Return the [x, y] coordinate for the center point of the cell that contains the specified text.  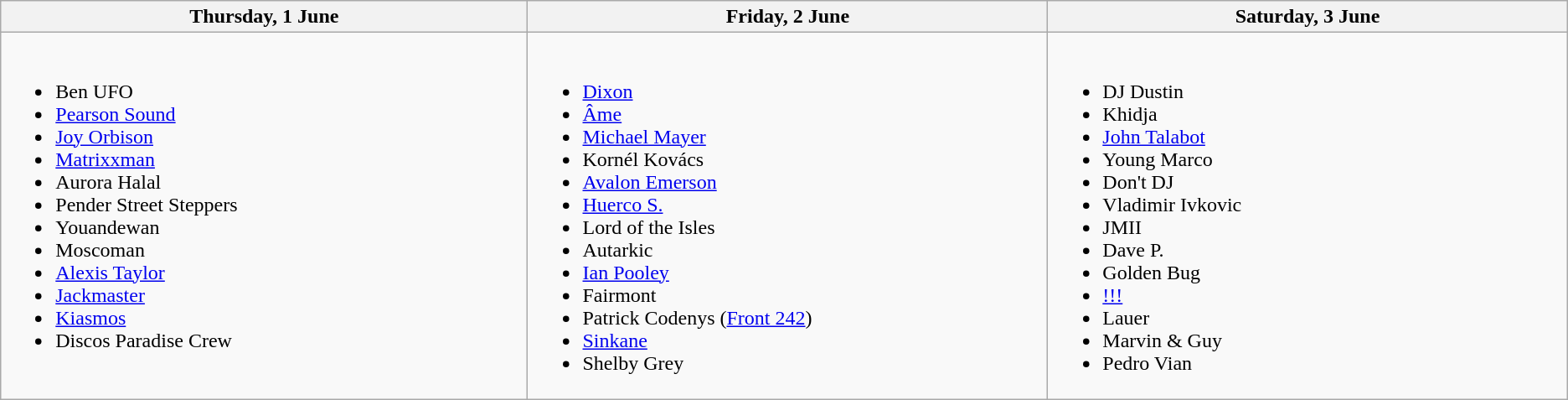
DixonÂmeMichael MayerKornél KovácsAvalon EmersonHuerco S.Lord of the IslesAutarkicIan PooleyFairmontPatrick Codenys (Front 242)SinkaneShelby Grey [787, 216]
DJ DustinKhidjaJohn TalabotYoung MarcoDon't DJVladimir IvkovicJMIIDave P.Golden Bug!!!LauerMarvin & GuyPedro Vian [1308, 216]
Friday, 2 June [787, 17]
Ben UFOPearson SoundJoy OrbisonMatrixxmanAurora HalalPender Street SteppersYouandewanMoscomanAlexis TaylorJackmasterKiasmosDiscos Paradise Crew [265, 216]
Saturday, 3 June [1308, 17]
Thursday, 1 June [265, 17]
